Search for the cell housing the specified text and yield its [X, Y] center coordinate. 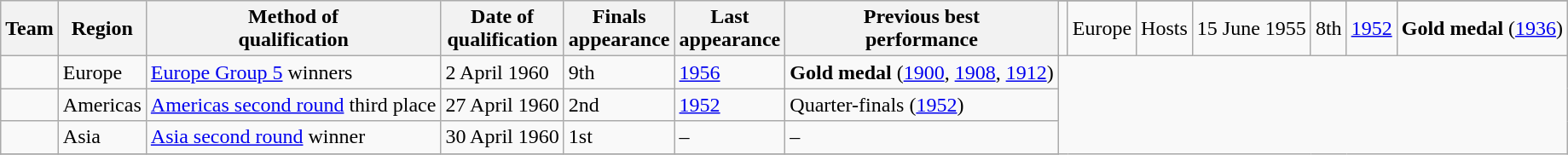
Previous bestperformance [922, 29]
Gold medal (1936) [1482, 29]
Finalsappearance [619, 29]
Gold medal (1900, 1908, 1912) [922, 72]
Region [102, 29]
8th [1328, 29]
Asia second round winner [293, 137]
Quarter-finals (1952) [922, 105]
27 April 1960 [502, 105]
2 April 1960 [502, 72]
Americas second round third place [293, 105]
15 June 1955 [1252, 29]
1st [619, 137]
1956 [730, 72]
9th [619, 72]
Team [30, 29]
Europe Group 5 winners [293, 72]
Date ofqualification [502, 29]
30 April 1960 [502, 137]
Americas [102, 105]
2nd [619, 105]
Asia [102, 137]
Method ofqualification [293, 29]
Hosts [1165, 29]
Lastappearance [730, 29]
